Return the [X, Y] coordinate for the center point of the cell that contains the specified text.  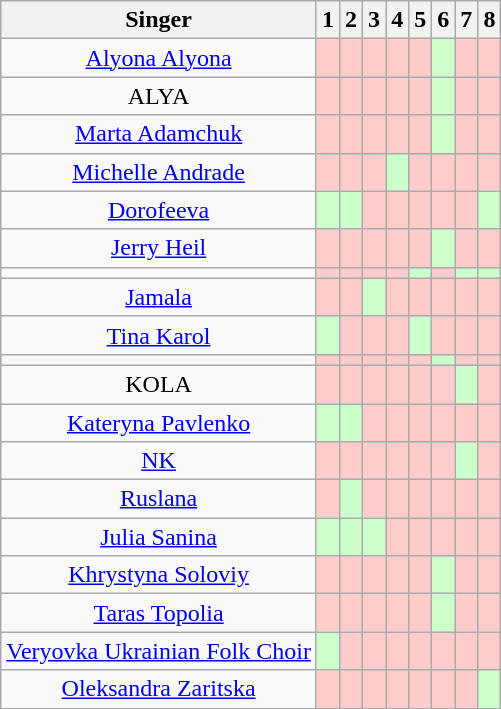
8 [490, 20]
NK [159, 461]
5 [420, 20]
Michelle Andrade [159, 172]
Oleksandra Zaritska [159, 689]
4 [398, 20]
Tina Karol [159, 335]
1 [328, 20]
Jamala [159, 297]
Julia Sanina [159, 537]
Ruslana [159, 499]
Alyona Alyona [159, 58]
Taras Topolia [159, 613]
3 [374, 20]
7 [466, 20]
Dorofeeva [159, 210]
Jerry Heil [159, 248]
KOLA [159, 384]
6 [444, 20]
Kateryna Pavlenko [159, 423]
2 [350, 20]
Khrystyna Soloviy [159, 575]
ALYA [159, 96]
Singer [159, 20]
Marta Adamchuk [159, 134]
Veryovka Ukrainian Folk Choir [159, 651]
